Identify which cell holds the provided text, then report its [X, Y] central coordinate. 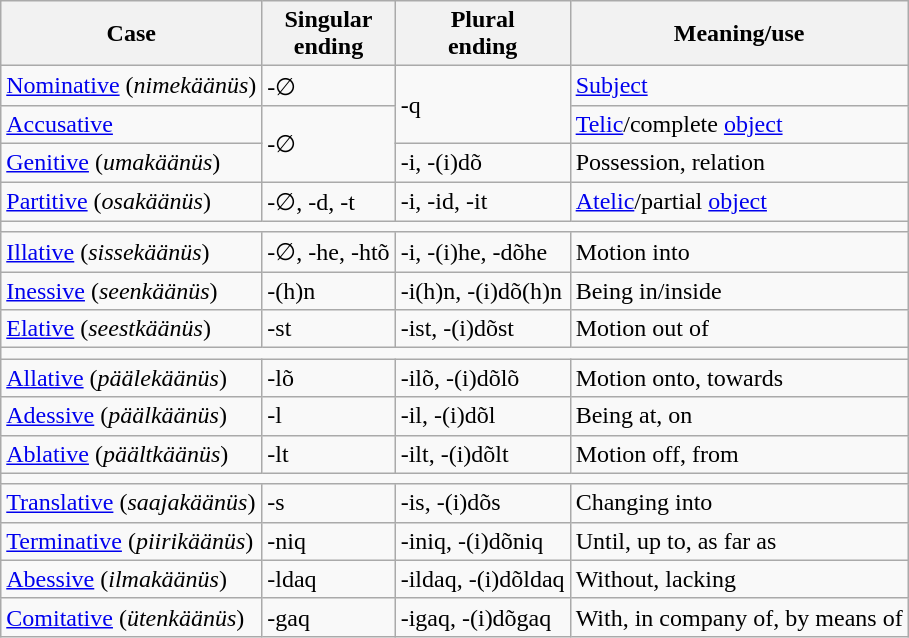
-is, -(i)dõs [482, 503]
Changing into [739, 503]
-∅, -d, -t [328, 202]
Terminative (piirikäänüs) [132, 541]
Pluralending [482, 34]
Atelic/partial object [739, 202]
-i, -id, -it [482, 202]
-ist, -(i)dõst [482, 329]
Allative (päälekäänüs) [132, 378]
-i(h)n, -(i)dõ(h)n [482, 291]
Motion off, from [739, 454]
-ldaq [328, 579]
Accusative [132, 124]
Translative (saajakäänüs) [132, 503]
Motion into [739, 252]
Genitive (umakäänüs) [132, 162]
Telic/complete object [739, 124]
-lt [328, 454]
Inessive (seenkäänüs) [132, 291]
Abessive (ilmakäänüs) [132, 579]
-(h)n [328, 291]
-ilt, -(i)dõlt [482, 454]
-igaq, -(i)dõgaq [482, 617]
Comitative (ütenkäänüs) [132, 617]
-s [328, 503]
Adessive (päälkäänüs) [132, 416]
Partitive (osakäänüs) [132, 202]
-niq [328, 541]
-il, -(i)dõl [482, 416]
-gaq [328, 617]
Being in/inside [739, 291]
-∅, -he, -htõ [328, 252]
Singularending [328, 34]
-l [328, 416]
Meaning/use [739, 34]
-st [328, 329]
Subject [739, 86]
-i, -(i)dõ [482, 162]
Ablative (päältkäänüs) [132, 454]
Case [132, 34]
Elative (seestkäänüs) [132, 329]
Motion out of [739, 329]
Being at, on [739, 416]
Nominative (nimekäänüs) [132, 86]
Without, lacking [739, 579]
-iniq, -(i)dõniq [482, 541]
-q [482, 105]
Until, up to, as far as [739, 541]
-lõ [328, 378]
-ildaq, -(i)dõldaq [482, 579]
With, in company of, by means of [739, 617]
Possession, relation [739, 162]
-ilõ, -(i)dõlõ [482, 378]
Illative (sissekäänüs) [132, 252]
-i, -(i)he, -dõhe [482, 252]
Motion onto, towards [739, 378]
